Search for the cell housing the specified text and yield its (x, y) center coordinate. 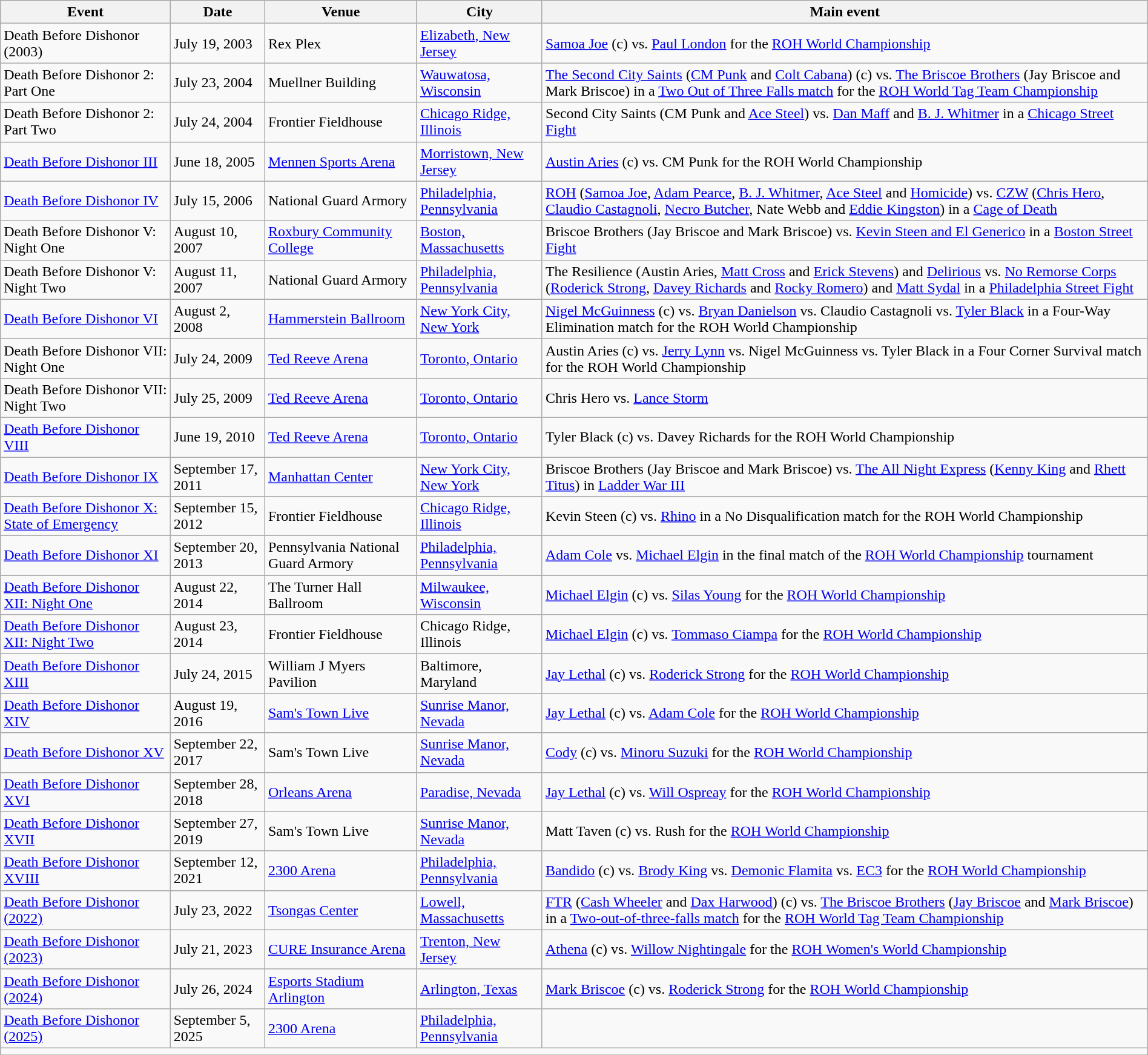
September 22, 2017 (217, 752)
Arlington, Texas (480, 988)
Jay Lethal (c) vs. Roderick Strong for the ROH World Championship (845, 673)
Rex Plex (340, 44)
September 17, 2011 (217, 476)
September 5, 2025 (217, 1028)
Mark Briscoe (c) vs. Roderick Strong for the ROH World Championship (845, 988)
Samoa Joe (c) vs. Paul London for the ROH World Championship (845, 44)
CURE Insurance Arena (340, 950)
June 18, 2005 (217, 161)
Death Before Dishonor 2: Part Two (86, 122)
Wauwatosa, Wisconsin (480, 82)
August 11, 2007 (217, 280)
September 20, 2013 (217, 556)
Death Before Dishonor 2: Part One (86, 82)
Manhattan Center (340, 476)
Athena (c) vs. Willow Nightingale for the ROH Women's World Championship (845, 950)
Death Before Dishonor XVII (86, 831)
Bandido (c) vs. Brody King vs. Demonic Flamita vs. EC3 for the ROH World Championship (845, 871)
Death Before Dishonor (2022) (86, 910)
Death Before Dishonor XV (86, 752)
August 2, 2008 (217, 319)
Death Before Dishonor VII: Night One (86, 359)
Death Before Dishonor (2025) (86, 1028)
Orleans Arena (340, 792)
Lowell, Massachusetts (480, 910)
Boston, Massachusetts (480, 240)
July 15, 2006 (217, 201)
Tsongas Center (340, 910)
June 19, 2010 (217, 437)
Death Before Dishonor XIV (86, 713)
Second City Saints (CM Punk and Ace Steel) vs. Dan Maff and B. J. Whitmer in a Chicago Street Fight (845, 122)
September 15, 2012 (217, 516)
Death Before Dishonor XVI (86, 792)
Pennsylvania National Guard Armory (340, 556)
July 26, 2024 (217, 988)
September 28, 2018 (217, 792)
July 25, 2009 (217, 397)
Austin Aries (c) vs. Jerry Lynn vs. Nigel McGuinness vs. Tyler Black in a Four Corner Survival match for the ROH World Championship (845, 359)
Death Before Dishonor VIII (86, 437)
Death Before Dishonor X: State of Emergency (86, 516)
Cody (c) vs. Minoru Suzuki for the ROH World Championship (845, 752)
Death Before Dishonor (2023) (86, 950)
August 10, 2007 (217, 240)
Muellner Building (340, 82)
Death Before Dishonor XIII (86, 673)
July 24, 2004 (217, 122)
Jay Lethal (c) vs. Adam Cole for the ROH World Championship (845, 713)
Death Before Dishonor IV (86, 201)
Austin Aries (c) vs. CM Punk for the ROH World Championship (845, 161)
September 12, 2021 (217, 871)
Hammerstein Ballroom (340, 319)
Chris Hero vs. Lance Storm (845, 397)
July 19, 2003 (217, 44)
Death Before Dishonor VII: Night Two (86, 397)
Michael Elgin (c) vs. Tommaso Ciampa for the ROH World Championship (845, 635)
Trenton, New Jersey (480, 950)
Milwaukee, Wisconsin (480, 595)
Jay Lethal (c) vs. Will Ospreay for the ROH World Championship (845, 792)
William J Myers Pavilion (340, 673)
July 21, 2023 (217, 950)
Adam Cole vs. Michael Elgin in the final match of the ROH World Championship tournament (845, 556)
August 22, 2014 (217, 595)
Death Before Dishonor (2003) (86, 44)
September 27, 2019 (217, 831)
Event (86, 12)
Death Before Dishonor XII: Night Two (86, 635)
Nigel McGuinness (c) vs. Bryan Danielson vs. Claudio Castagnoli vs. Tyler Black in a Four-Way Elimination match for the ROH World Championship (845, 319)
Esports Stadium Arlington (340, 988)
Morristown, New Jersey (480, 161)
The Turner Hall Ballroom (340, 595)
Date (217, 12)
July 24, 2015 (217, 673)
Death Before Dishonor III (86, 161)
Death Before Dishonor V: Night Two (86, 280)
July 24, 2009 (217, 359)
Death Before Dishonor IX (86, 476)
Main event (845, 12)
Paradise, Nevada (480, 792)
Venue (340, 12)
Mennen Sports Arena (340, 161)
Roxbury Community College (340, 240)
Death Before Dishonor V: Night One (86, 240)
July 23, 2004 (217, 82)
Death Before Dishonor XVIII (86, 871)
August 23, 2014 (217, 635)
Elizabeth, New Jersey (480, 44)
Death Before Dishonor VI (86, 319)
Kevin Steen (c) vs. Rhino in a No Disqualification match for the ROH World Championship (845, 516)
Tyler Black (c) vs. Davey Richards for the ROH World Championship (845, 437)
Briscoe Brothers (Jay Briscoe and Mark Briscoe) vs. Kevin Steen and El Generico in a Boston Street Fight (845, 240)
Death Before Dishonor XII: Night One (86, 595)
Briscoe Brothers (Jay Briscoe and Mark Briscoe) vs. The All Night Express (Kenny King and Rhett Titus) in Ladder War III (845, 476)
Baltimore, Maryland (480, 673)
Matt Taven (c) vs. Rush for the ROH World Championship (845, 831)
City (480, 12)
Death Before Dishonor XI (86, 556)
July 23, 2022 (217, 910)
Death Before Dishonor (2024) (86, 988)
Michael Elgin (c) vs. Silas Young for the ROH World Championship (845, 595)
August 19, 2016 (217, 713)
